Determine the [x, y] coordinate at the center of the cell enclosing the given text.  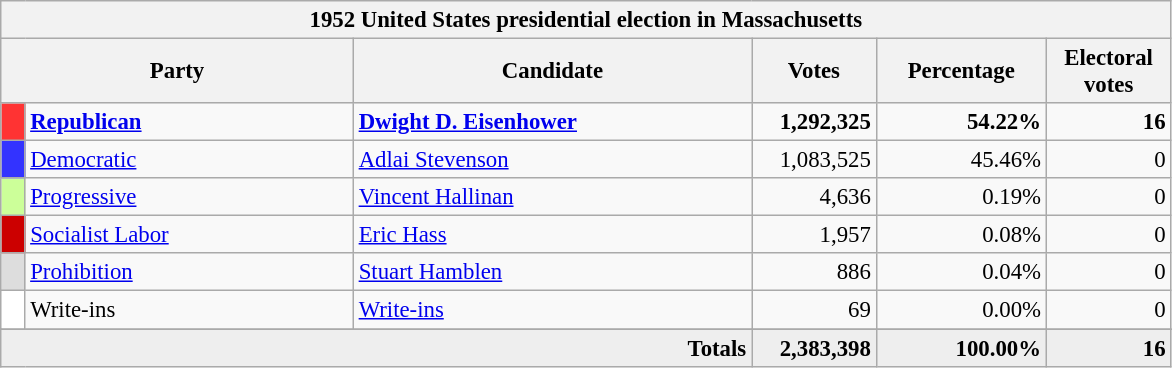
45.46% [961, 160]
Percentage [961, 72]
0.04% [961, 273]
Prohibition [189, 273]
69 [814, 310]
Eric Hass [552, 235]
4,636 [814, 197]
Democratic [189, 160]
Progressive [189, 197]
Electoral votes [1108, 72]
Candidate [552, 72]
0.00% [961, 310]
Dwight D. Eisenhower [552, 122]
0.19% [961, 197]
54.22% [961, 122]
Totals [376, 348]
1,083,525 [814, 160]
886 [814, 273]
2,383,398 [814, 348]
Socialist Labor [189, 235]
Republican [189, 122]
1,957 [814, 235]
Votes [814, 72]
1952 United States presidential election in Massachusetts [586, 20]
Adlai Stevenson [552, 160]
Party [178, 72]
100.00% [961, 348]
Stuart Hamblen [552, 273]
Vincent Hallinan [552, 197]
0.08% [961, 235]
1,292,325 [814, 122]
